Extract the (X, Y) coordinate from the center of the cell holding the provided text.  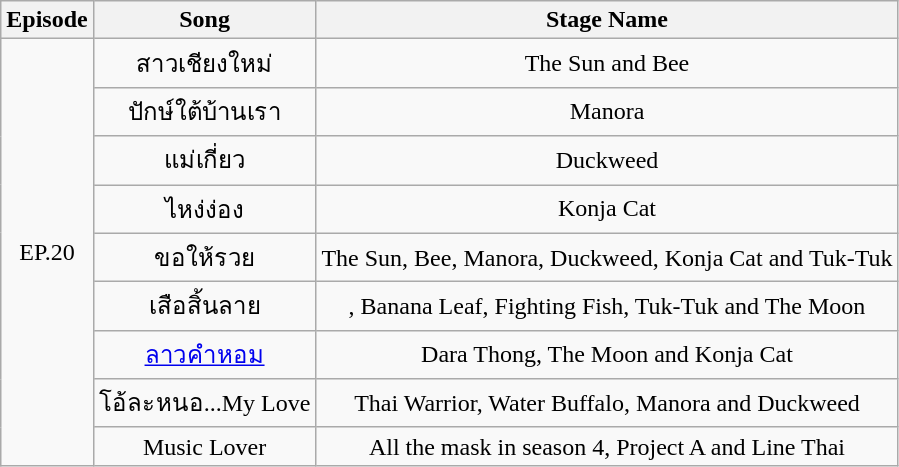
Thai Warrior, Water Buffalo, Manora and Duckweed (607, 404)
ไหง่ง่อง (204, 208)
All the mask in season 4, Project A and Line Thai (607, 446)
ลาวคำหอม (204, 354)
EP.20 (47, 252)
, Banana Leaf, Fighting Fish, Tuk-Tuk and The Moon (607, 306)
สาวเชียงใหม่ (204, 64)
แม่เกี่ยว (204, 160)
ขอให้รวย (204, 258)
Konja Cat (607, 208)
โอ้ละหนอ...My Love (204, 404)
Stage Name (607, 20)
Duckweed (607, 160)
Music Lover (204, 446)
The Sun and Bee (607, 64)
ปักษ์ใต้บ้านเรา (204, 112)
Manora (607, 112)
Episode (47, 20)
Dara Thong, The Moon and Konja Cat (607, 354)
Song (204, 20)
เสือสิ้นลาย (204, 306)
The Sun, Bee, Manora, Duckweed, Konja Cat and Tuk-Tuk (607, 258)
